Search for the cell housing the specified text and yield its [x, y] center coordinate. 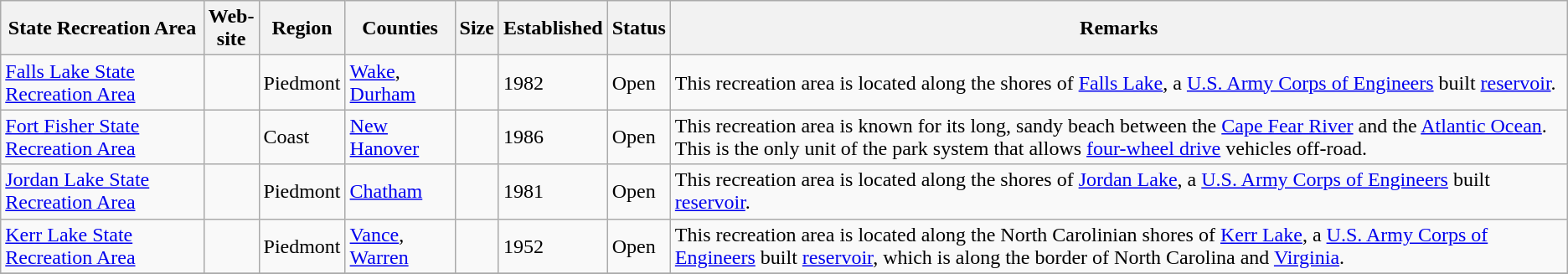
Fort Fisher State Recreation Area [102, 137]
Remarks [1119, 28]
1982 [553, 82]
This recreation area is located along the shores of Jordan Lake, a U.S. Army Corps of Engineers built reservoir. [1119, 191]
Status [638, 28]
Wake, Durham [400, 82]
State Recreation Area [102, 28]
Size [477, 28]
1952 [553, 246]
New Hanover [400, 137]
Vance, Warren [400, 246]
Region [302, 28]
Kerr Lake State Recreation Area [102, 246]
1981 [553, 191]
Web-site [231, 28]
Established [553, 28]
Jordan Lake State Recreation Area [102, 191]
This recreation area is located along the shores of Falls Lake, a U.S. Army Corps of Engineers built reservoir. [1119, 82]
Falls Lake State Recreation Area [102, 82]
Coast [302, 137]
Chatham [400, 191]
1986 [553, 137]
Counties [400, 28]
